Pinpoint the cell where the given text exists, returning its (x, y) midpoint coordinate. 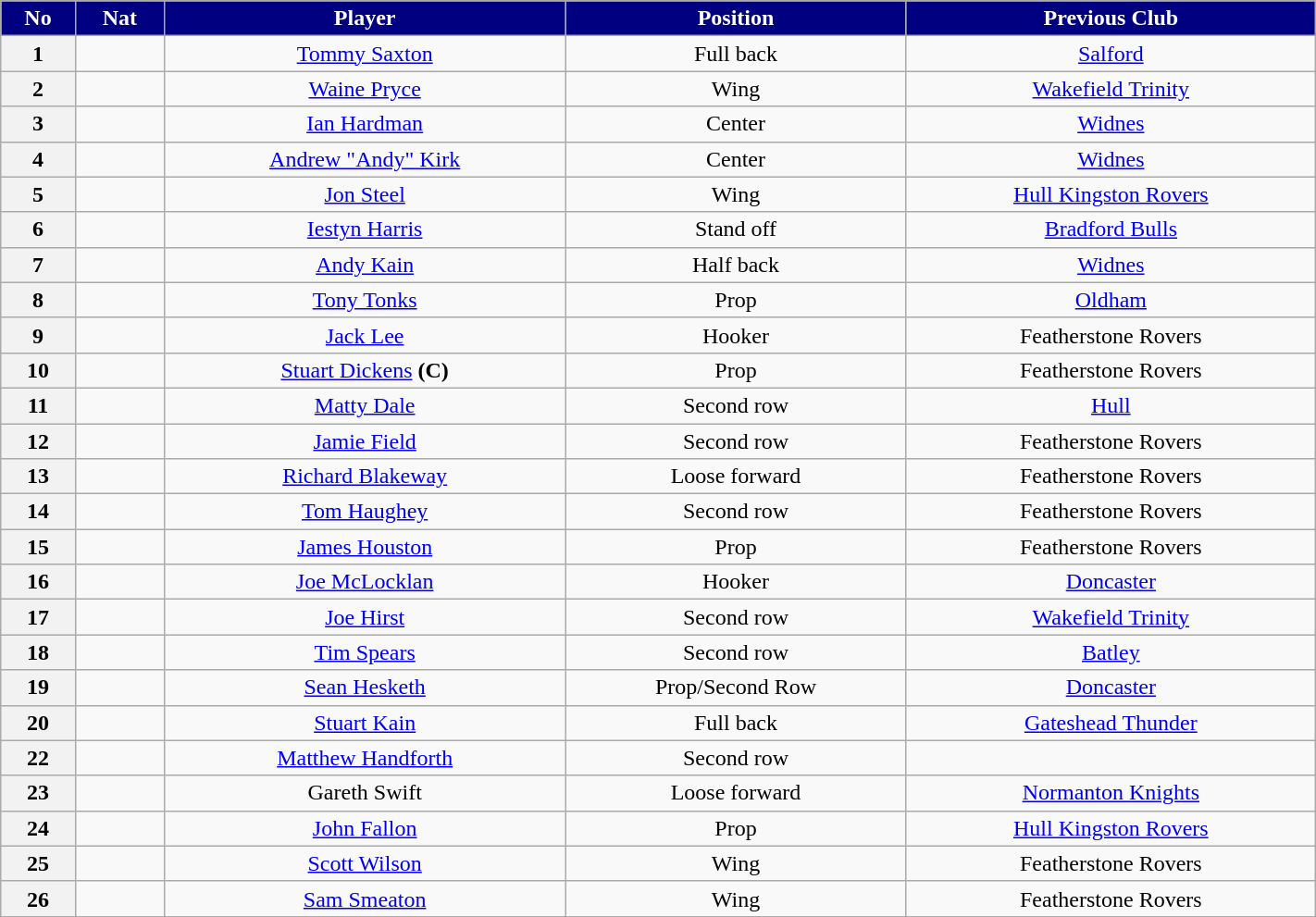
20 (39, 723)
13 (39, 477)
James Houston (365, 547)
18 (39, 652)
7 (39, 265)
Gareth Swift (365, 793)
6 (39, 229)
11 (39, 405)
Richard Blakeway (365, 477)
Position (737, 19)
Jack Lee (365, 335)
19 (39, 688)
Player (365, 19)
5 (39, 194)
Ian Hardman (365, 124)
15 (39, 547)
12 (39, 441)
3 (39, 124)
Sam Smeaton (365, 898)
Andy Kain (365, 265)
22 (39, 758)
Nat (119, 19)
John Fallon (365, 828)
Jon Steel (365, 194)
16 (39, 582)
Previous Club (1111, 19)
Stuart Dickens (C) (365, 370)
Joe Hirst (365, 617)
Stand off (737, 229)
Batley (1111, 652)
Tony Tonks (365, 300)
Salford (1111, 54)
Normanton Knights (1111, 793)
4 (39, 159)
8 (39, 300)
14 (39, 512)
Tommy Saxton (365, 54)
Matthew Handforth (365, 758)
Iestyn Harris (365, 229)
No (39, 19)
26 (39, 898)
Oldham (1111, 300)
10 (39, 370)
9 (39, 335)
Hull (1111, 405)
Jamie Field (365, 441)
Scott Wilson (365, 863)
Gateshead Thunder (1111, 723)
24 (39, 828)
1 (39, 54)
23 (39, 793)
Half back (737, 265)
Waine Pryce (365, 89)
Matty Dale (365, 405)
Tom Haughey (365, 512)
17 (39, 617)
Stuart Kain (365, 723)
25 (39, 863)
Sean Hesketh (365, 688)
Bradford Bulls (1111, 229)
Andrew "Andy" Kirk (365, 159)
Prop/Second Row (737, 688)
2 (39, 89)
Joe McLocklan (365, 582)
Tim Spears (365, 652)
